Search for the cell housing the specified text and yield its (X, Y) center coordinate. 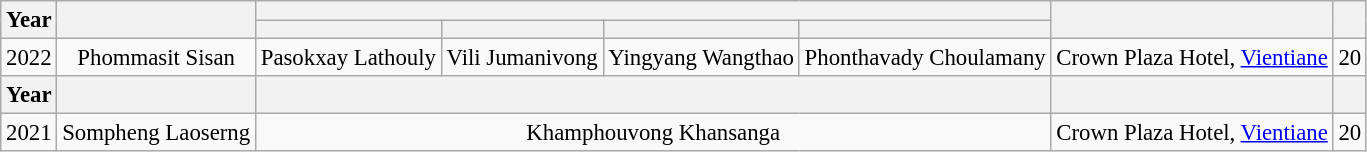
Sompheng Laoserng (156, 133)
Phonthavady Choulamany (925, 58)
Pasokxay Lathouly (348, 58)
Khamphouvong Khansanga (653, 133)
Phommasit Sisan (156, 58)
2022 (29, 58)
2021 (29, 133)
Vili Jumanivong (522, 58)
Yingyang Wangthao (701, 58)
